Identify which cell holds the provided text, then report its (x, y) central coordinate. 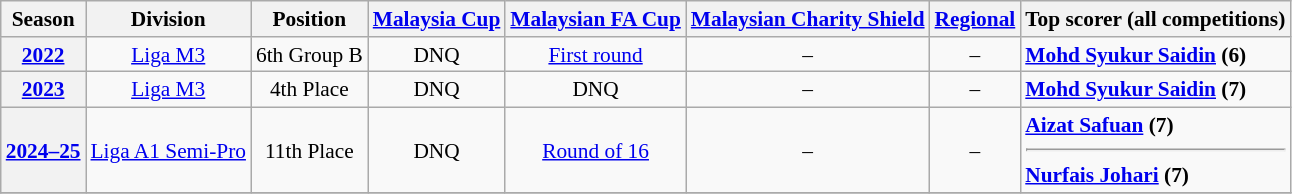
Division (168, 19)
Liga A1 Semi-Pro (168, 150)
Malaysian Charity Shield (808, 19)
First round (595, 55)
6th Group B (310, 55)
2023 (44, 90)
Position (310, 19)
Mohd Syukur Saidin (7) (1155, 90)
11th Place (310, 150)
2024–25 (44, 150)
Mohd Syukur Saidin (6) (1155, 55)
2022 (44, 55)
Top scorer (all competitions) (1155, 19)
Aizat Safuan (7) Nurfais Johari (7) (1155, 150)
4th Place (310, 90)
Regional (976, 19)
Round of 16 (595, 150)
Season (44, 19)
Malaysia Cup (437, 19)
Malaysian FA Cup (595, 19)
